Extract the [x, y] coordinate from the center of the cell holding the provided text.  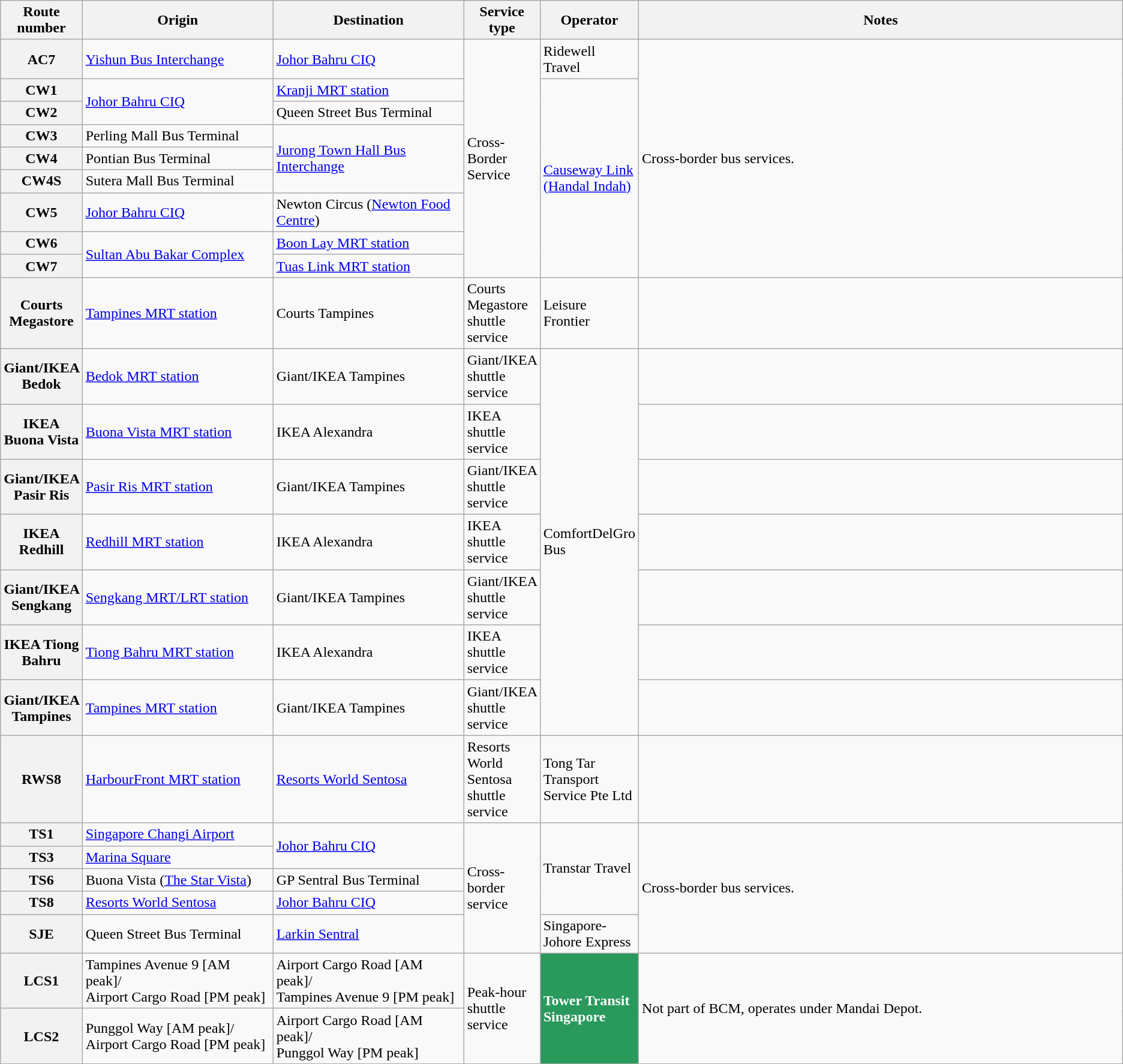
TS1 [41, 834]
Tampines Avenue 9 [AM peak]/Airport Cargo Road [PM peak] [178, 981]
SJE [41, 933]
Courts Megastore shuttle service [502, 313]
Buona Vista MRT station [178, 432]
Causeway Link (Handal Indah) [589, 178]
Punggol Way [AM peak]/Airport Cargo Road [PM peak] [178, 1036]
ComfortDelGro Bus [589, 542]
Not part of BCM, operates under Mandai Depot. [881, 1008]
Jurong Town Hall Bus Interchange [368, 158]
Kranji MRT station [368, 90]
Pontian Bus Terminal [178, 158]
TS8 [41, 903]
Bedok MRT station [178, 376]
CW5 [41, 212]
Sutera Mall Bus Terminal [178, 181]
Routenumber [41, 20]
Cross-Border Service [502, 158]
Yishun Bus Interchange [178, 59]
AC7 [41, 59]
CW4S [41, 181]
TS3 [41, 857]
Pasir Ris MRT station [178, 487]
Giant/IKEA Sengkang [41, 597]
Sengkang MRT/LRT station [178, 597]
Boon Lay MRT station [368, 243]
CW1 [41, 90]
Newton Circus (Newton Food Centre) [368, 212]
Peak-hour shuttle service [502, 1008]
Singapore-Johore Express [589, 933]
LCS2 [41, 1036]
Transtar Travel [589, 868]
Operator [589, 20]
TS6 [41, 880]
IKEA Buona Vista [41, 432]
Destination [368, 20]
HarbourFront MRT station [178, 779]
Airport Cargo Road [AM peak]/Tampines Avenue 9 [PM peak] [368, 981]
Tower Transit Singapore [589, 1008]
CW2 [41, 113]
Redhill MRT station [178, 542]
RWS8 [41, 779]
Giant/IKEA Bedok [41, 376]
CW4 [41, 158]
GP Sentral Bus Terminal [368, 880]
Tiong Bahru MRT station [178, 653]
Singapore Changi Airport [178, 834]
Courts Tampines [368, 313]
Resorts World Sentosa shuttle service [502, 779]
Ridewell Travel [589, 59]
Courts Megastore [41, 313]
Tuas Link MRT station [368, 266]
CW3 [41, 136]
Leisure Frontier [589, 313]
CW6 [41, 243]
IKEA Redhill [41, 542]
Origin [178, 20]
Sultan Abu Bakar Complex [178, 254]
Tong Tar Transport Service Pte Ltd [589, 779]
Giant/IKEA Pasir Ris [41, 487]
CW7 [41, 266]
Marina Square [178, 857]
Notes [881, 20]
Larkin Sentral [368, 933]
Servicetype [502, 20]
Perling Mall Bus Terminal [178, 136]
LCS1 [41, 981]
Airport Cargo Road [AM peak]/Punggol Way [PM peak] [368, 1036]
Cross-border service [502, 888]
IKEA Tiong Bahru [41, 653]
Buona Vista (The Star Vista) [178, 880]
